Locate the cell with the specified text and output its [x, y] center coordinate. 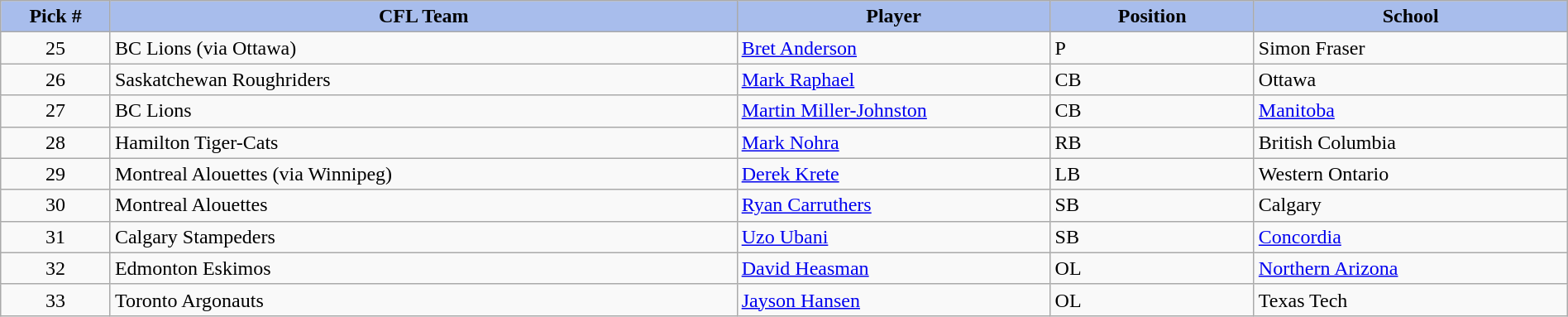
Mark Raphael [893, 79]
25 [56, 48]
27 [56, 111]
Hamilton Tiger-Cats [423, 142]
Northern Arizona [1411, 268]
School [1411, 17]
RB [1152, 142]
LB [1152, 174]
Ottawa [1411, 79]
Saskatchewan Roughriders [423, 79]
Position [1152, 17]
Pick # [56, 17]
Montreal Alouettes [423, 205]
Western Ontario [1411, 174]
Bret Anderson [893, 48]
Jayson Hansen [893, 300]
Edmonton Eskimos [423, 268]
Martin Miller-Johnston [893, 111]
Toronto Argonauts [423, 300]
CFL Team [423, 17]
30 [56, 205]
Mark Nohra [893, 142]
Derek Krete [893, 174]
Montreal Alouettes (via Winnipeg) [423, 174]
Manitoba [1411, 111]
BC Lions [423, 111]
33 [56, 300]
32 [56, 268]
Player [893, 17]
Calgary Stampeders [423, 237]
Simon Fraser [1411, 48]
29 [56, 174]
P [1152, 48]
David Heasman [893, 268]
Calgary [1411, 205]
Concordia [1411, 237]
British Columbia [1411, 142]
26 [56, 79]
Texas Tech [1411, 300]
Uzo Ubani [893, 237]
31 [56, 237]
Ryan Carruthers [893, 205]
28 [56, 142]
BC Lions (via Ottawa) [423, 48]
